Scan for the cell matching the given text and deliver its [x, y] coordinate at center. 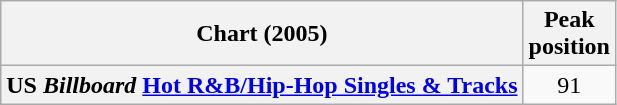
Chart (2005) [262, 34]
91 [569, 85]
US Billboard Hot R&B/Hip-Hop Singles & Tracks [262, 85]
Peakposition [569, 34]
